Capture the cell that displays the provided text and extract its (X, Y) central coordinate. 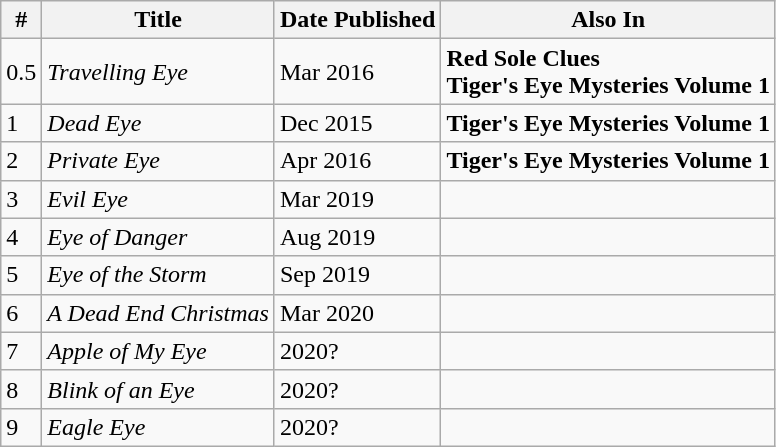
9 (22, 427)
6 (22, 313)
1 (22, 123)
Date Published (357, 20)
A Dead End Christmas (158, 313)
Eye of Danger (158, 237)
Mar 2020 (357, 313)
Aug 2019 (357, 237)
Mar 2019 (357, 199)
Sep 2019 (357, 275)
2 (22, 161)
Title (158, 20)
8 (22, 389)
Apple of My Eye (158, 351)
5 (22, 275)
Travelling Eye (158, 72)
Mar 2016 (357, 72)
Red Sole CluesTiger's Eye Mysteries Volume 1 (608, 72)
Private Eye (158, 161)
Dead Eye (158, 123)
Eye of the Storm (158, 275)
7 (22, 351)
Evil Eye (158, 199)
3 (22, 199)
Also In (608, 20)
# (22, 20)
Eagle Eye (158, 427)
0.5 (22, 72)
Apr 2016 (357, 161)
Blink of an Eye (158, 389)
4 (22, 237)
Dec 2015 (357, 123)
